Find where the given text appears and provide that cell's center as (x, y) coordinate. 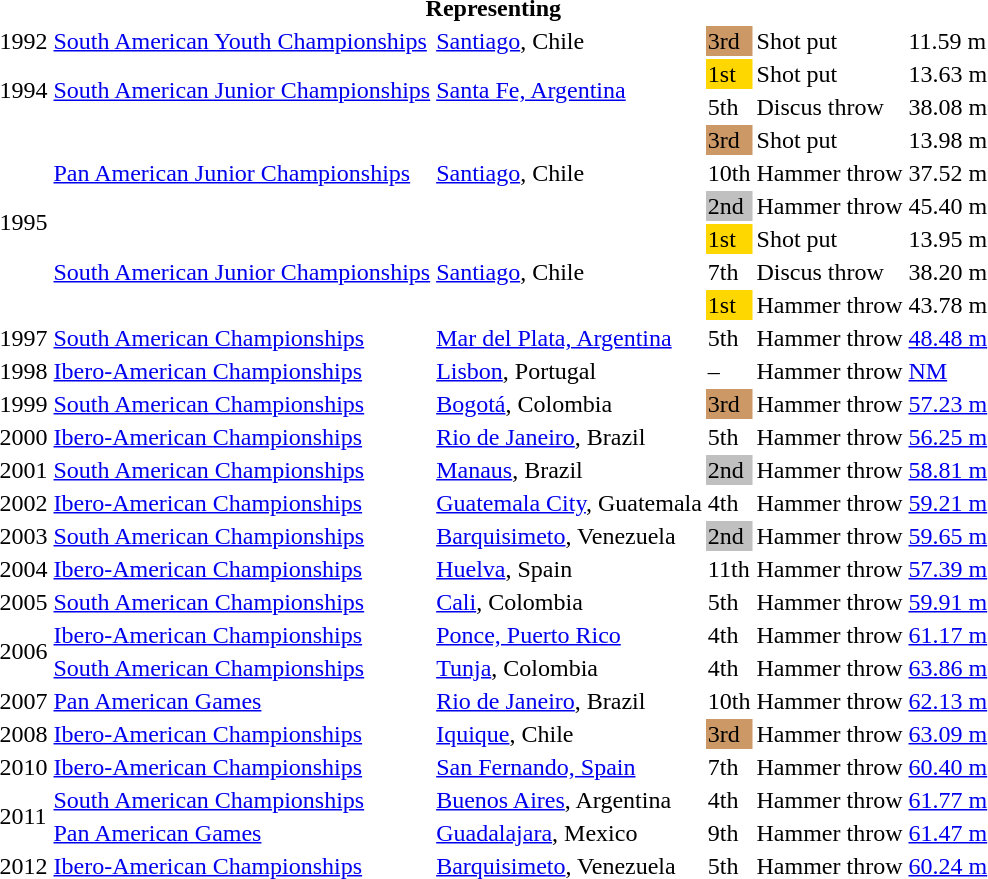
Pan American Junior Championships (242, 173)
Cali, Colombia (570, 602)
9th (729, 833)
Iquique, Chile (570, 734)
Guatemala City, Guatemala (570, 503)
Huelva, Spain (570, 569)
Guadalajara, Mexico (570, 833)
Barquisimeto, Venezuela (570, 536)
Bogotá, Colombia (570, 404)
San Fernando, Spain (570, 767)
South American Youth Championships (242, 41)
11th (729, 569)
Mar del Plata, Argentina (570, 338)
Ponce, Puerto Rico (570, 635)
Santa Fe, Argentina (570, 90)
Manaus, Brazil (570, 470)
Tunja, Colombia (570, 668)
Buenos Aires, Argentina (570, 800)
– (729, 371)
Lisbon, Portugal (570, 371)
